Output the (x, y) coordinate of the center of the cell containing the given text.  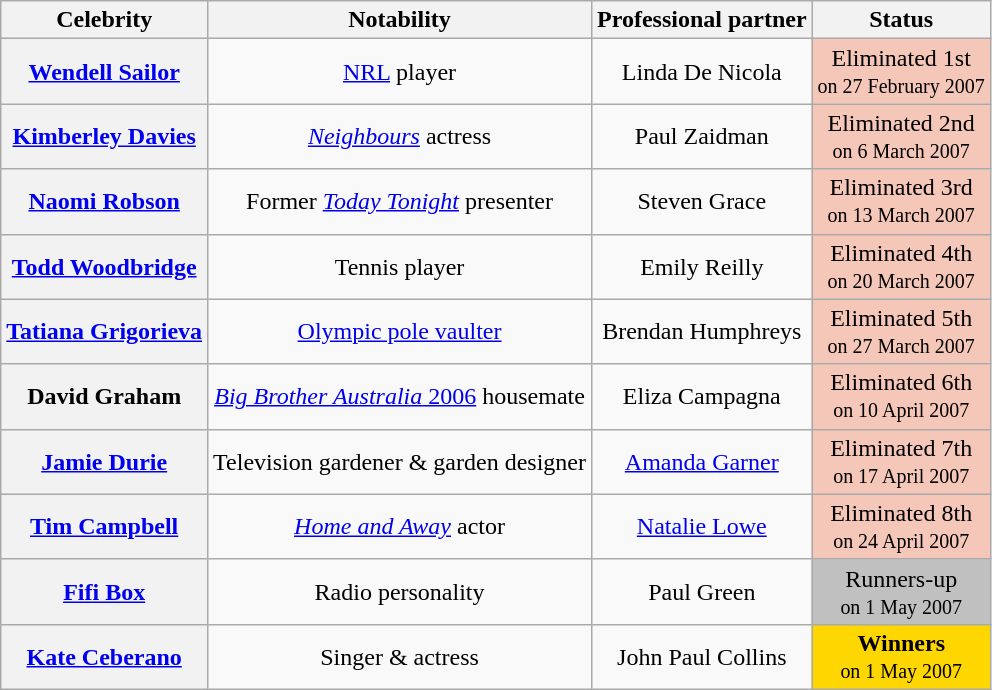
Eliminated 7thon 17 April 2007 (901, 462)
Eliminated 4thon 20 March 2007 (901, 266)
Fifi Box (104, 592)
Linda De Nicola (702, 72)
Neighbours actress (400, 136)
Celebrity (104, 20)
Kate Ceberano (104, 656)
Eliza Campagna (702, 396)
Todd Woodbridge (104, 266)
NRL player (400, 72)
Professional partner (702, 20)
John Paul Collins (702, 656)
Brendan Humphreys (702, 332)
Olympic pole vaulter (400, 332)
Wendell Sailor (104, 72)
Status (901, 20)
Home and Away actor (400, 526)
Runners-upon 1 May 2007 (901, 592)
Paul Zaidman (702, 136)
Former Today Tonight presenter (400, 202)
Eliminated 8thon 24 April 2007 (901, 526)
Eliminated 3rdon 13 March 2007 (901, 202)
Tennis player (400, 266)
Steven Grace (702, 202)
Eliminated 6thon 10 April 2007 (901, 396)
Naomi Robson (104, 202)
David Graham (104, 396)
Eliminated 5thon 27 March 2007 (901, 332)
Television gardener & garden designer (400, 462)
Winnerson 1 May 2007 (901, 656)
Jamie Durie (104, 462)
Singer & actress (400, 656)
Tim Campbell (104, 526)
Amanda Garner (702, 462)
Notability (400, 20)
Emily Reilly (702, 266)
Radio personality (400, 592)
Eliminated 1ston 27 February 2007 (901, 72)
Eliminated 2ndon 6 March 2007 (901, 136)
Natalie Lowe (702, 526)
Kimberley Davies (104, 136)
Big Brother Australia 2006 housemate (400, 396)
Tatiana Grigorieva (104, 332)
Paul Green (702, 592)
